For the text-containing cell, return its midpoint in [X, Y] coordinate format. 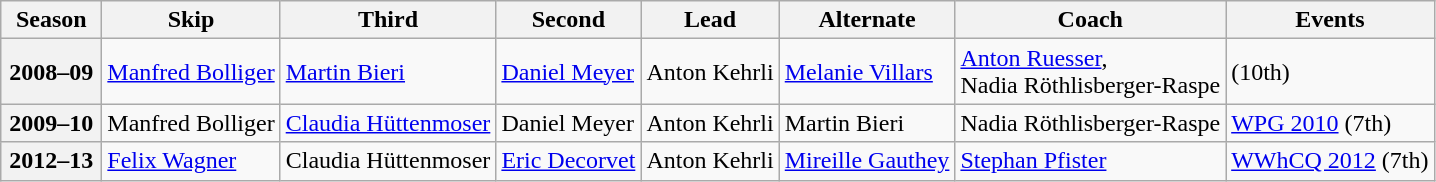
Anton Ruesser,Nadia Röthlisberger-Raspe [1090, 72]
Lead [710, 20]
Alternate [867, 20]
Felix Wagner [191, 161]
Stephan Pfister [1090, 161]
Events [1330, 20]
2008–09 [52, 72]
WWhCQ 2012 (7th) [1330, 161]
Mireille Gauthey [867, 161]
Eric Decorvet [568, 161]
Third [388, 20]
Skip [191, 20]
Nadia Röthlisberger-Raspe [1090, 123]
Coach [1090, 20]
2012–13 [52, 161]
2009–10 [52, 123]
(10th) [1330, 72]
Melanie Villars [867, 72]
WPG 2010 (7th) [1330, 123]
Second [568, 20]
Season [52, 20]
